Determine the (X, Y) coordinate at the center of the cell enclosing the given text.  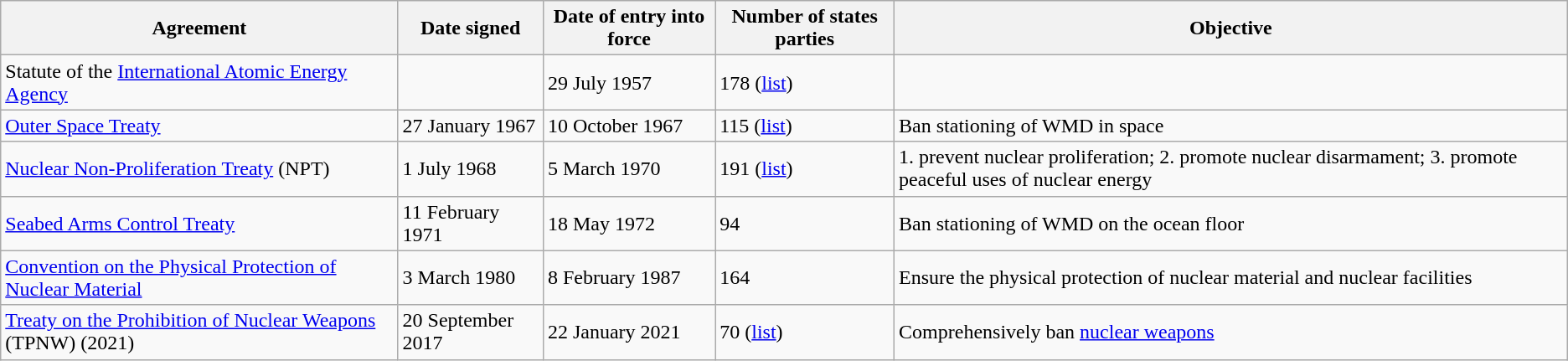
Objective (1231, 28)
18 May 1972 (628, 223)
Comprehensively ban nuclear weapons (1231, 332)
115 (list) (805, 126)
164 (805, 278)
8 February 1987 (628, 278)
Ban stationing of WMD in space (1231, 126)
29 July 1957 (628, 82)
Ban stationing of WMD on the ocean floor (1231, 223)
27 January 1967 (471, 126)
11 February 1971 (471, 223)
Treaty on the Prohibition of Nuclear Weapons (TPNW) (2021) (199, 332)
Ensure the physical protection of nuclear material and nuclear facilities (1231, 278)
Outer Space Treaty (199, 126)
10 October 1967 (628, 126)
Number of states parties (805, 28)
1 July 1968 (471, 169)
Date signed (471, 28)
1. prevent nuclear proliferation; 2. promote nuclear disarmament; 3. promote peaceful uses of nuclear energy (1231, 169)
22 January 2021 (628, 332)
Date of entry into force (628, 28)
Agreement (199, 28)
70 (list) (805, 332)
20 September 2017 (471, 332)
3 March 1980 (471, 278)
Seabed Arms Control Treaty (199, 223)
94 (805, 223)
Statute of the International Atomic Energy Agency (199, 82)
Convention on the Physical Protection of Nuclear Material (199, 278)
191 (list) (805, 169)
178 (list) (805, 82)
Nuclear Non-Proliferation Treaty (NPT) (199, 169)
5 March 1970 (628, 169)
